Scan for the cell matching the given text and deliver its (X, Y) coordinate at center. 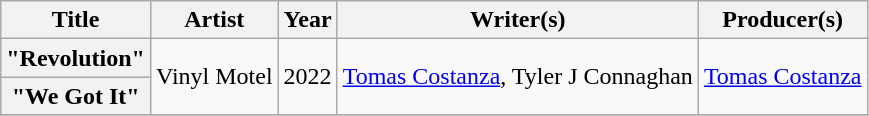
Producer(s) (782, 20)
"We Got It" (76, 96)
Year (308, 20)
Tomas Costanza (782, 77)
Title (76, 20)
Tomas Costanza, Tyler J Connaghan (518, 77)
Vinyl Motel (214, 77)
2022 (308, 77)
Writer(s) (518, 20)
Artist (214, 20)
"Revolution" (76, 58)
